Detect which cell encompasses the target text, then output its (X, Y) center coordinate. 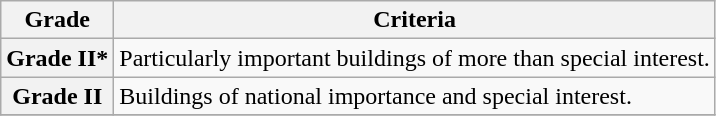
Grade (58, 20)
Buildings of national importance and special interest. (415, 96)
Criteria (415, 20)
Grade II (58, 96)
Grade II* (58, 58)
Particularly important buildings of more than special interest. (415, 58)
